Search for the cell housing the specified text and yield its [x, y] center coordinate. 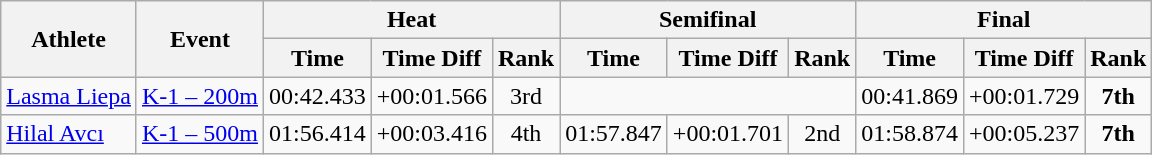
01:57.847 [614, 134]
+00:01.566 [432, 96]
Athlete [69, 39]
Lasma Liepa [69, 96]
Heat [411, 20]
Final [1004, 20]
K-1 – 200m [200, 96]
01:56.414 [317, 134]
Semifinal [708, 20]
+00:01.701 [728, 134]
Hilal Avcı [69, 134]
+00:05.237 [1024, 134]
+00:03.416 [432, 134]
3rd [526, 96]
4th [526, 134]
00:42.433 [317, 96]
+00:01.729 [1024, 96]
K-1 – 500m [200, 134]
01:58.874 [910, 134]
Event [200, 39]
00:41.869 [910, 96]
2nd [822, 134]
